Pinpoint the cell where the given text exists, returning its (X, Y) midpoint coordinate. 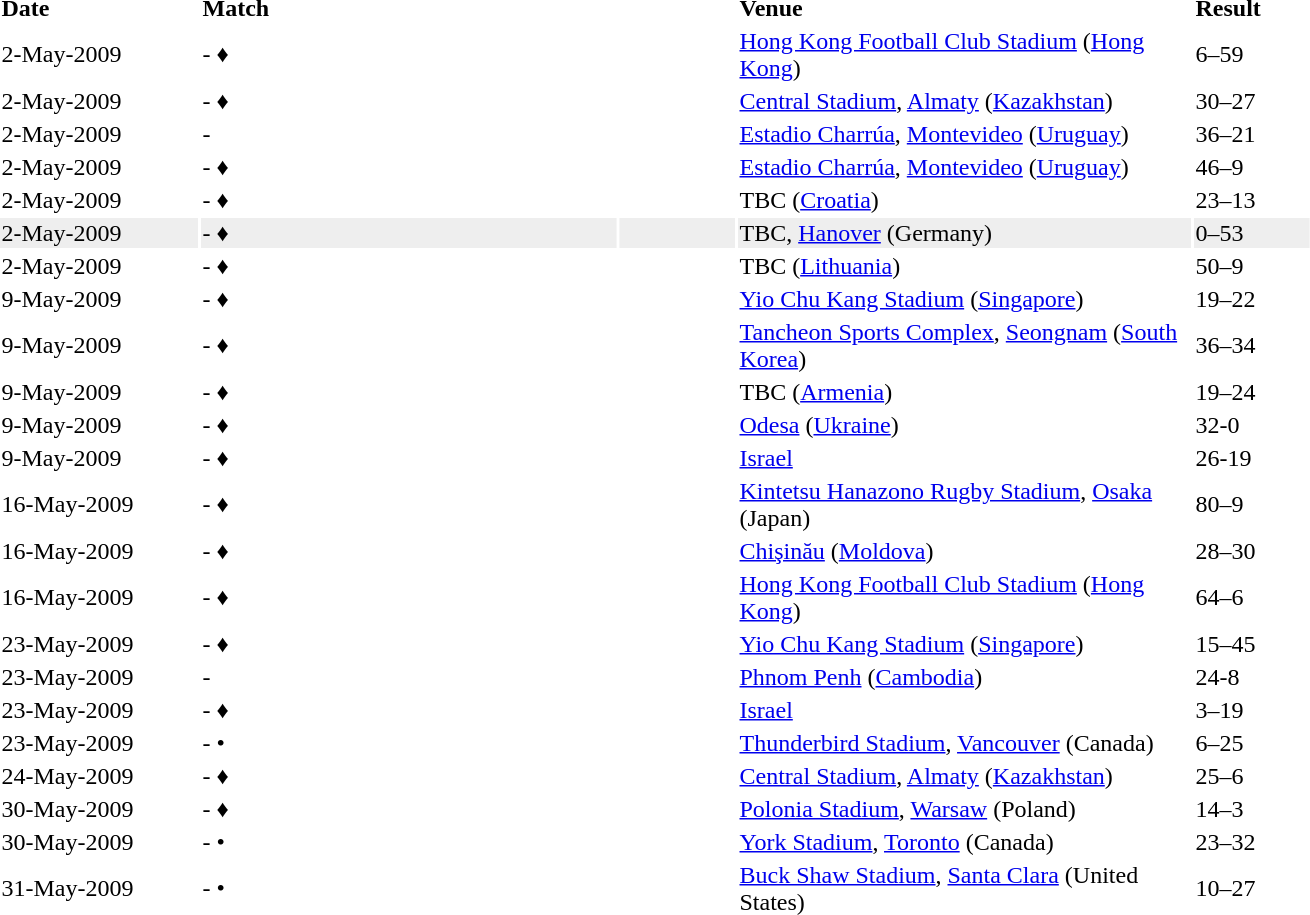
15–45 (1252, 644)
TBC (Lithuania) (964, 266)
64–6 (1252, 598)
Odesa (Ukraine) (964, 425)
TBC (Armenia) (964, 392)
Chişinău (Moldova) (964, 551)
Polonia Stadium, Warsaw (Poland) (964, 809)
York Stadium, Toronto (Canada) (964, 842)
26-19 (1252, 458)
Tancheon Sports Complex, Seongnam (South Korea) (964, 346)
30–27 (1252, 101)
Phnom Penh (Cambodia) (964, 677)
80–9 (1252, 504)
3–19 (1252, 710)
32-0 (1252, 425)
TBC (Croatia) (964, 200)
36–21 (1252, 134)
23–32 (1252, 842)
0–53 (1252, 233)
14–3 (1252, 809)
24-May-2009 (99, 776)
19–22 (1252, 299)
Kintetsu Hanazono Rugby Stadium, Osaka (Japan) (964, 504)
25–6 (1252, 776)
6–25 (1252, 743)
6–59 (1252, 54)
46–9 (1252, 167)
19–24 (1252, 392)
50–9 (1252, 266)
TBC, Hanover (Germany) (964, 233)
24-8 (1252, 677)
36–34 (1252, 346)
Thunderbird Stadium, Vancouver (Canada) (964, 743)
28–30 (1252, 551)
23–13 (1252, 200)
